Find where the given text appears and provide that cell's center as (X, Y) coordinate. 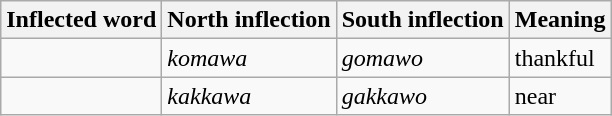
North inflection (249, 20)
kakkawa (249, 96)
gakkawo (422, 96)
komawa (249, 58)
thankful (560, 58)
Meaning (560, 20)
South inflection (422, 20)
Inflected word (82, 20)
near (560, 96)
gomawo (422, 58)
